Find where the given text appears and provide that cell's center as [x, y] coordinate. 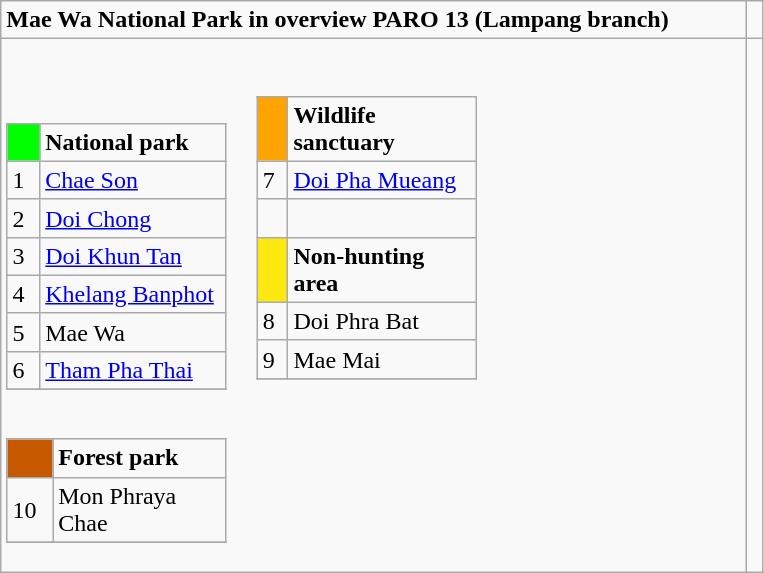
7 [272, 180]
Doi Khun Tan [133, 256]
1 [24, 180]
6 [24, 370]
National park [133, 142]
8 [272, 321]
Chae Son [133, 180]
Mon Phraya Chae [140, 510]
9 [272, 359]
Mae Wa [133, 332]
Forest park [140, 458]
3 [24, 256]
Doi Pha Mueang [382, 180]
Doi Phra Bat [382, 321]
10 [30, 510]
Mae Wa National Park in overview PARO 13 (Lampang branch) [374, 20]
Doi Chong [133, 218]
5 [24, 332]
4 [24, 294]
Khelang Banphot [133, 294]
Tham Pha Thai [133, 370]
Mae Mai [382, 359]
Non-hunting area [382, 270]
2 [24, 218]
Wildlife sanctuary [382, 128]
